Determine the [X, Y] coordinate at the center of the cell enclosing the given text.  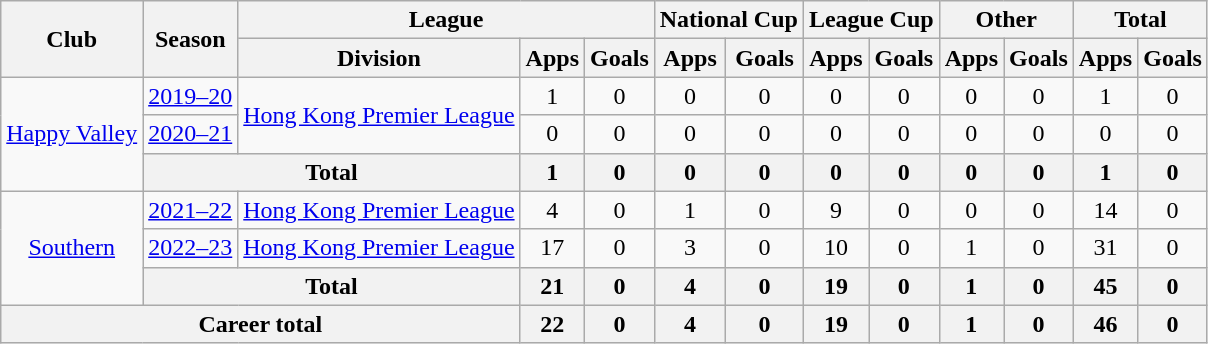
10 [836, 248]
Season [190, 39]
14 [1105, 210]
46 [1105, 324]
Other [1006, 20]
League Cup [871, 20]
Club [72, 39]
2022–23 [190, 248]
45 [1105, 286]
9 [836, 210]
Career total [260, 324]
Southern [72, 248]
17 [552, 248]
2020–21 [190, 134]
22 [552, 324]
3 [690, 248]
National Cup [728, 20]
League [446, 20]
31 [1105, 248]
2021–22 [190, 210]
21 [552, 286]
Happy Valley [72, 134]
2019–20 [190, 96]
Division [379, 58]
